Output the (X, Y) coordinate of the center of the cell containing the given text.  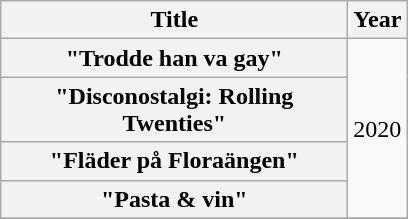
"Disconostalgi: Rolling Twenties" (174, 110)
"Pasta & vin" (174, 199)
Title (174, 20)
"Trodde han va gay" (174, 58)
Year (378, 20)
2020 (378, 128)
"Fläder på Floraängen" (174, 161)
